Scan for the cell matching the given text and deliver its (X, Y) coordinate at center. 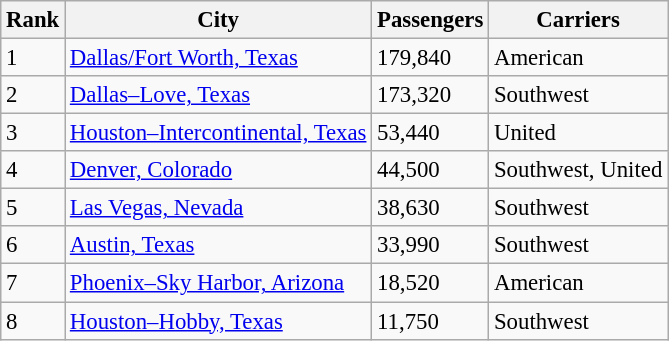
Southwest, United (578, 170)
4 (33, 170)
City (218, 20)
8 (33, 321)
United (578, 133)
Carriers (578, 20)
Las Vegas, Nevada (218, 208)
33,990 (430, 245)
11,750 (430, 321)
Phoenix–Sky Harbor, Arizona (218, 283)
179,840 (430, 58)
3 (33, 133)
53,440 (430, 133)
Dallas–Love, Texas (218, 95)
Dallas/Fort Worth, Texas (218, 58)
Austin, Texas (218, 245)
Denver, Colorado (218, 170)
44,500 (430, 170)
6 (33, 245)
5 (33, 208)
Houston–Hobby, Texas (218, 321)
1 (33, 58)
Rank (33, 20)
2 (33, 95)
173,320 (430, 95)
Houston–Intercontinental, Texas (218, 133)
Passengers (430, 20)
7 (33, 283)
18,520 (430, 283)
38,630 (430, 208)
